Locate the cell with the specified text and output its [X, Y] center coordinate. 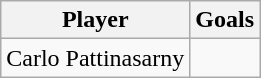
Player [96, 20]
Carlo Pattinasarny [96, 58]
Goals [225, 20]
